Determine the (x, y) coordinate at the center of the cell enclosing the given text.  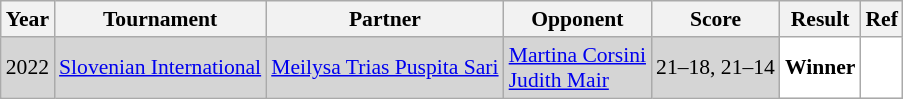
Ref (881, 19)
Partner (384, 19)
Result (820, 19)
Martina Corsini Judith Mair (578, 68)
Meilysa Trias Puspita Sari (384, 68)
Tournament (160, 19)
Slovenian International (160, 68)
2022 (28, 68)
21–18, 21–14 (716, 68)
Winner (820, 68)
Opponent (578, 19)
Score (716, 19)
Year (28, 19)
